Return the (x, y) coordinate for the center point of the cell that contains the specified text.  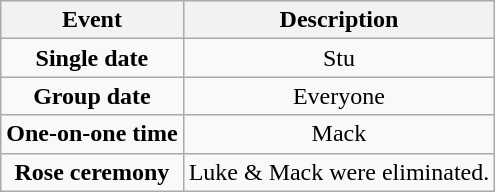
Single date (92, 58)
One-on-one time (92, 134)
Event (92, 20)
Rose ceremony (92, 172)
Everyone (339, 96)
Luke & Mack were eliminated. (339, 172)
Group date (92, 96)
Mack (339, 134)
Stu (339, 58)
Description (339, 20)
